Detect which cell encompasses the target text, then output its [X, Y] center coordinate. 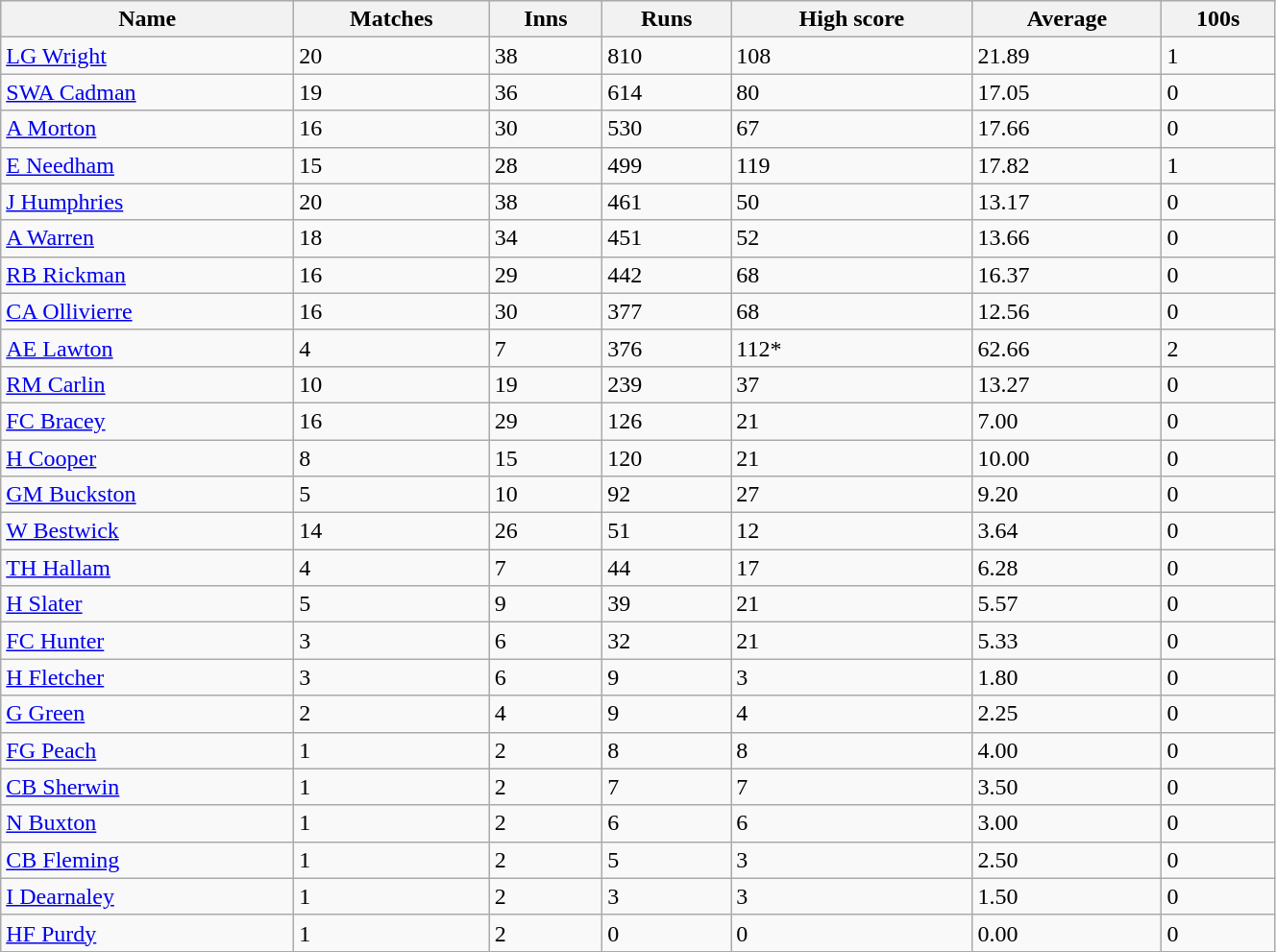
Name [148, 19]
17.66 [1067, 129]
26 [546, 531]
80 [851, 92]
51 [667, 531]
FC Hunter [148, 641]
530 [667, 129]
J Humphries [148, 202]
62.66 [1067, 348]
H Cooper [148, 458]
32 [667, 641]
120 [667, 458]
451 [667, 238]
LG Wright [148, 56]
RB Rickman [148, 275]
High score [851, 19]
12.56 [1067, 311]
52 [851, 238]
810 [667, 56]
13.17 [1067, 202]
14 [392, 531]
614 [667, 92]
Matches [392, 19]
CA Ollivierre [148, 311]
CB Fleming [148, 860]
28 [546, 165]
7.00 [1067, 421]
499 [667, 165]
RM Carlin [148, 384]
Average [1067, 19]
3.00 [1067, 823]
17 [851, 568]
FG Peach [148, 750]
12 [851, 531]
9.20 [1067, 495]
13.27 [1067, 384]
39 [667, 604]
27 [851, 495]
461 [667, 202]
10.00 [1067, 458]
3.64 [1067, 531]
13.66 [1067, 238]
E Needham [148, 165]
GM Buckston [148, 495]
239 [667, 384]
67 [851, 129]
N Buxton [148, 823]
SWA Cadman [148, 92]
FC Bracey [148, 421]
Runs [667, 19]
G Green [148, 714]
36 [546, 92]
H Fletcher [148, 677]
376 [667, 348]
W Bestwick [148, 531]
0.00 [1067, 933]
2.25 [1067, 714]
1.50 [1067, 896]
H Slater [148, 604]
92 [667, 495]
CB Sherwin [148, 787]
44 [667, 568]
442 [667, 275]
Inns [546, 19]
HF Purdy [148, 933]
37 [851, 384]
4.00 [1067, 750]
TH Hallam [148, 568]
108 [851, 56]
119 [851, 165]
17.82 [1067, 165]
34 [546, 238]
A Morton [148, 129]
18 [392, 238]
126 [667, 421]
50 [851, 202]
A Warren [148, 238]
377 [667, 311]
100s [1218, 19]
17.05 [1067, 92]
1.80 [1067, 677]
6.28 [1067, 568]
16.37 [1067, 275]
3.50 [1067, 787]
AE Lawton [148, 348]
5.57 [1067, 604]
21.89 [1067, 56]
112* [851, 348]
5.33 [1067, 641]
I Dearnaley [148, 896]
2.50 [1067, 860]
